Find where the given text appears and provide that cell's center as (X, Y) coordinate. 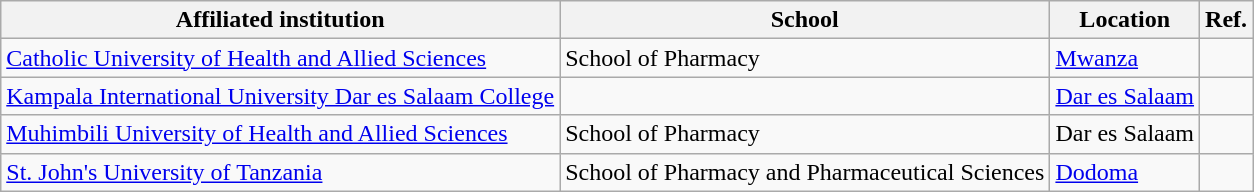
Muhimbili University of Health and Allied Sciences (280, 134)
Ref. (1226, 20)
Kampala International University Dar es Salaam College (280, 96)
Catholic University of Health and Allied Sciences (280, 58)
School of Pharmacy and Pharmaceutical Sciences (805, 172)
School (805, 20)
Location (1125, 20)
Mwanza (1125, 58)
Dodoma (1125, 172)
St. John's University of Tanzania (280, 172)
Affiliated institution (280, 20)
